Provide the (x, y) coordinate of the cell's center where the given text is located.  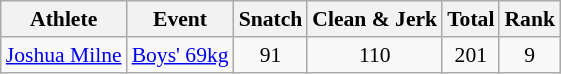
Boys' 69kg (180, 55)
Athlete (64, 19)
9 (530, 55)
Rank (530, 19)
91 (271, 55)
Clean & Jerk (374, 19)
Total (470, 19)
Joshua Milne (64, 55)
110 (374, 55)
Event (180, 19)
201 (470, 55)
Snatch (271, 19)
